Return the (X, Y) coordinate for the center point of the cell that contains the specified text.  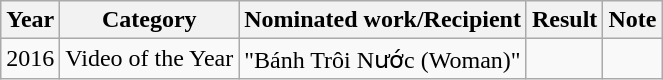
Nominated work/Recipient (383, 20)
"Bánh Trôi Nước (Woman)" (383, 59)
Year (30, 20)
Category (150, 20)
Result (564, 20)
Note (632, 20)
Video of the Year (150, 59)
2016 (30, 59)
